Scan for the cell matching the given text and deliver its (x, y) coordinate at center. 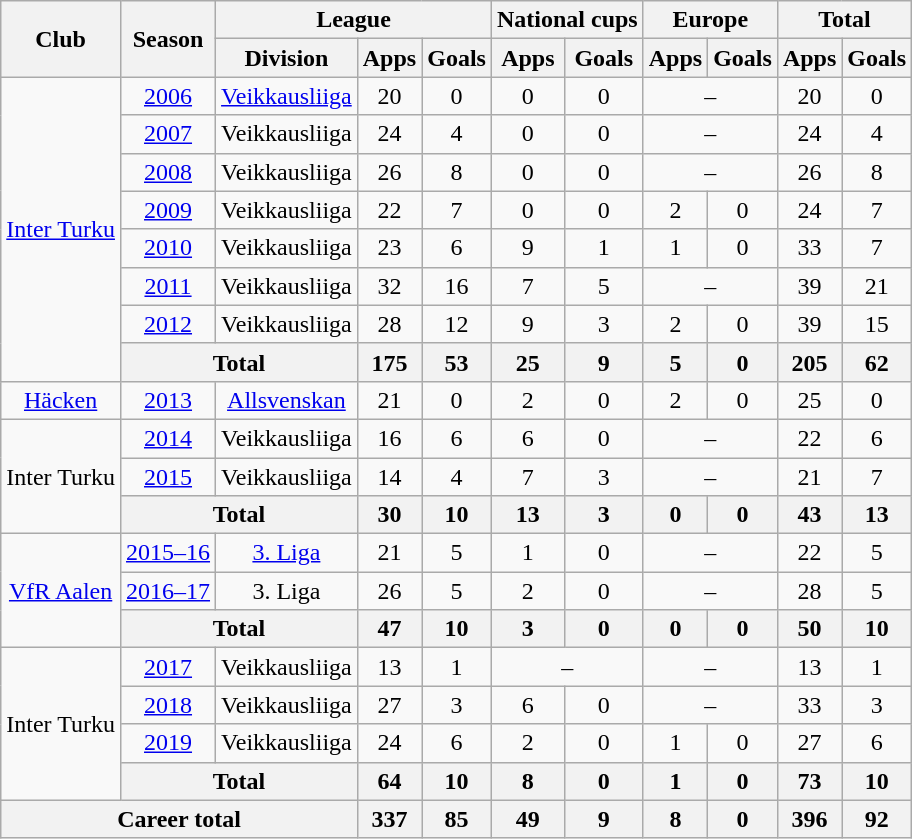
49 (528, 819)
2015 (168, 477)
Career total (180, 819)
50 (809, 629)
Club (61, 39)
32 (389, 286)
2009 (168, 210)
205 (809, 362)
73 (809, 781)
2013 (168, 400)
62 (877, 362)
64 (389, 781)
2016–17 (168, 591)
VfR Aalen (61, 591)
2019 (168, 743)
30 (389, 515)
National cups (567, 20)
2006 (168, 96)
Häcken (61, 400)
15 (877, 324)
2011 (168, 286)
92 (877, 819)
2010 (168, 248)
Europe (710, 20)
53 (457, 362)
Division (287, 58)
85 (457, 819)
396 (809, 819)
2017 (168, 667)
2008 (168, 172)
43 (809, 515)
2018 (168, 705)
Season (168, 39)
47 (389, 629)
2015–16 (168, 553)
14 (389, 477)
2007 (168, 134)
23 (389, 248)
League (354, 20)
12 (457, 324)
2012 (168, 324)
175 (389, 362)
Allsvenskan (287, 400)
337 (389, 819)
2014 (168, 438)
